Scan for the cell matching the given text and deliver its [x, y] coordinate at center. 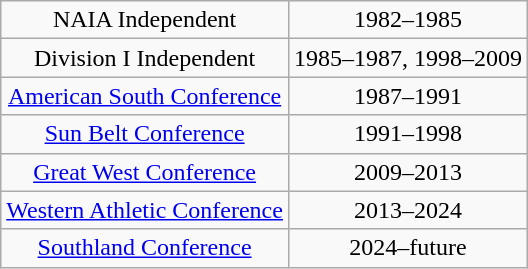
Sun Belt Conference [145, 134]
1982–1985 [408, 20]
2013–2024 [408, 210]
Southland Conference [145, 248]
2024–future [408, 248]
Division I Independent [145, 58]
1991–1998 [408, 134]
1985–1987, 1998–2009 [408, 58]
NAIA Independent [145, 20]
Great West Conference [145, 172]
Western Athletic Conference [145, 210]
American South Conference [145, 96]
1987–1991 [408, 96]
2009–2013 [408, 172]
